Find where the given text appears and provide that cell's center as [X, Y] coordinate. 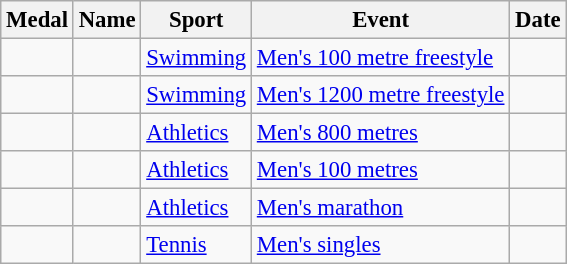
Medal [38, 20]
Tennis [196, 245]
Men's 100 metre freestyle [381, 58]
Men's 800 metres [381, 133]
Men's 1200 metre freestyle [381, 95]
Men's 100 metres [381, 170]
Men's marathon [381, 208]
Men's singles [381, 245]
Event [381, 20]
Name [107, 20]
Date [538, 20]
Sport [196, 20]
